Detect which cell encompasses the target text, then output its (x, y) center coordinate. 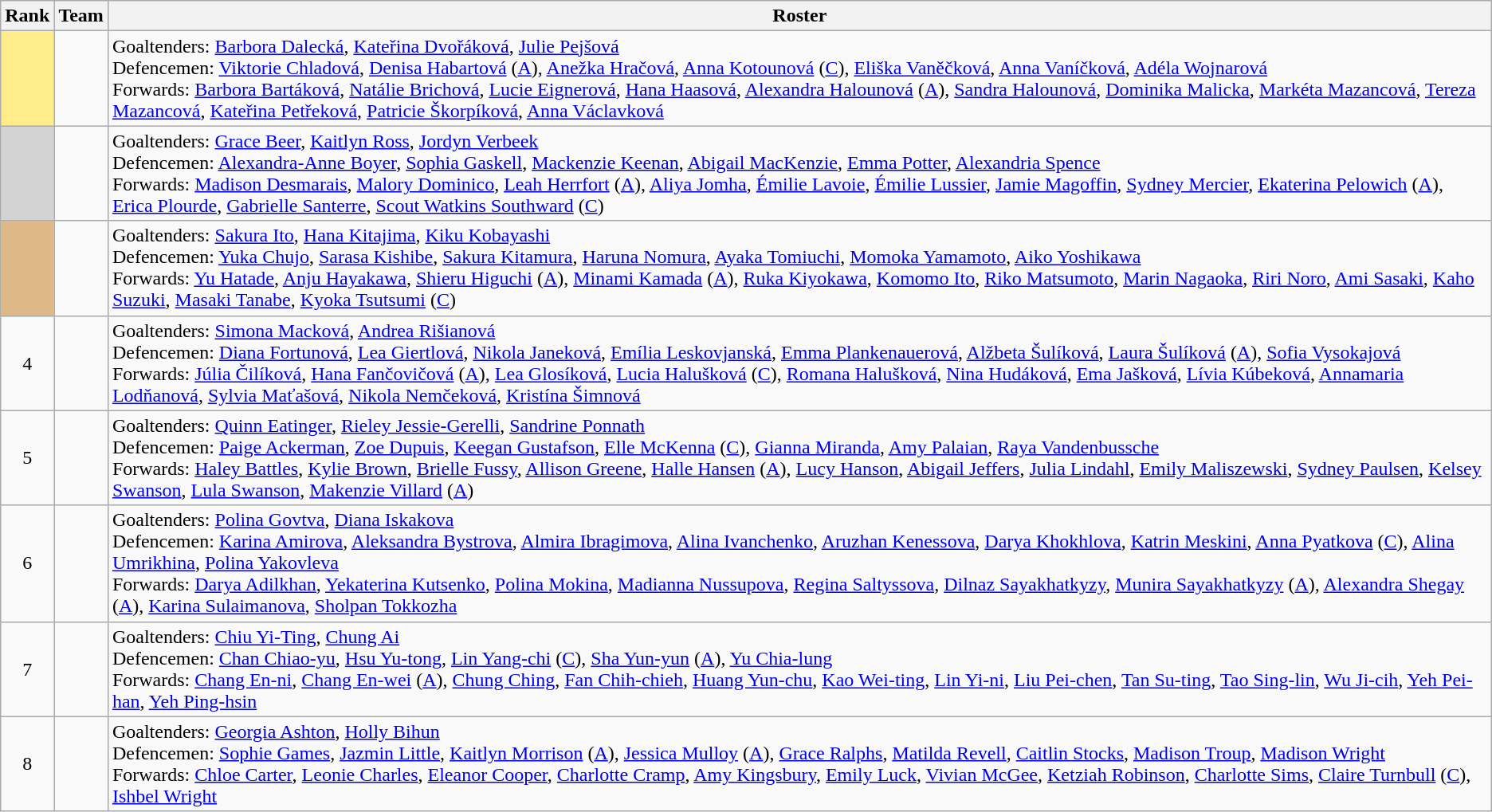
4 (27, 363)
Team (81, 16)
Rank (27, 16)
6 (27, 563)
5 (27, 457)
7 (27, 669)
8 (27, 763)
Roster (799, 16)
